Pinpoint the cell where the given text exists, returning its [X, Y] midpoint coordinate. 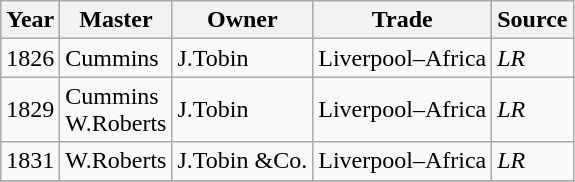
Cummins [116, 58]
CumminsW.Roberts [116, 110]
Master [116, 20]
W.Roberts [116, 161]
Owner [242, 20]
1826 [30, 58]
Year [30, 20]
Source [532, 20]
Trade [402, 20]
J.Tobin &Co. [242, 161]
1831 [30, 161]
1829 [30, 110]
